Return the (X, Y) coordinate for the center point of the cell that contains the specified text.  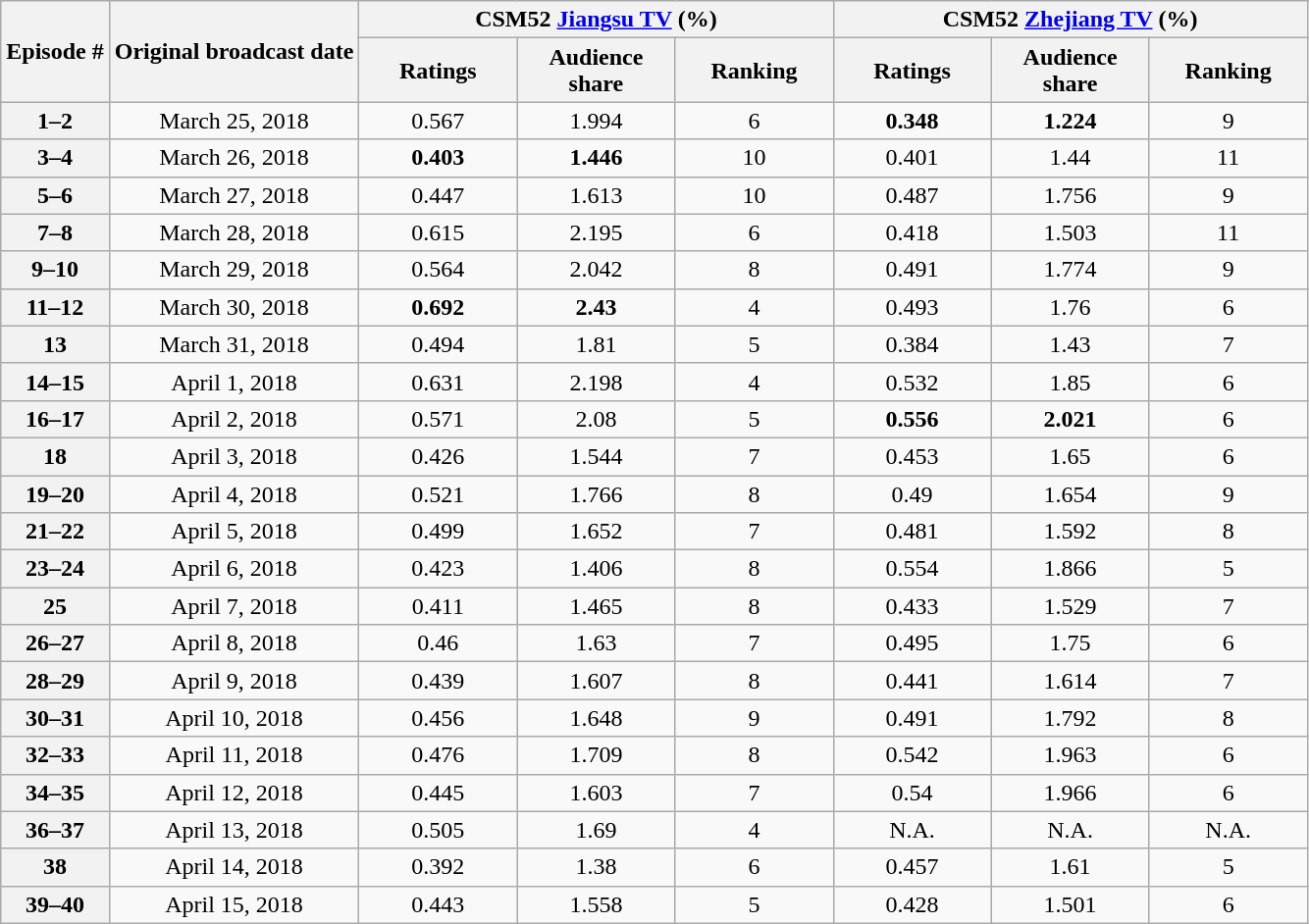
3–4 (55, 158)
April 15, 2018 (234, 904)
0.532 (913, 382)
April 7, 2018 (234, 606)
1.501 (1070, 904)
1.224 (1070, 121)
0.439 (438, 681)
1.65 (1070, 456)
39–40 (55, 904)
1–2 (55, 121)
April 6, 2018 (234, 569)
1.43 (1070, 344)
CSM52 Jiangsu TV (%) (597, 20)
April 5, 2018 (234, 532)
1.603 (597, 793)
0.692 (438, 307)
0.494 (438, 344)
1.648 (597, 718)
1.652 (597, 532)
0.481 (913, 532)
0.493 (913, 307)
0.476 (438, 755)
1.61 (1070, 867)
April 9, 2018 (234, 681)
5–6 (55, 195)
1.75 (1070, 643)
March 25, 2018 (234, 121)
1.866 (1070, 569)
0.615 (438, 232)
2.43 (597, 307)
26–27 (55, 643)
0.411 (438, 606)
1.38 (597, 867)
0.554 (913, 569)
30–31 (55, 718)
1.81 (597, 344)
23–24 (55, 569)
0.384 (913, 344)
7–8 (55, 232)
0.49 (913, 493)
0.567 (438, 121)
April 1, 2018 (234, 382)
0.423 (438, 569)
1.69 (597, 830)
0.426 (438, 456)
0.631 (438, 382)
2.042 (597, 270)
March 29, 2018 (234, 270)
0.348 (913, 121)
1.558 (597, 904)
25 (55, 606)
March 31, 2018 (234, 344)
0.456 (438, 718)
11–12 (55, 307)
1.963 (1070, 755)
2.08 (597, 419)
0.542 (913, 755)
1.529 (1070, 606)
1.592 (1070, 532)
April 2, 2018 (234, 419)
0.418 (913, 232)
14–15 (55, 382)
1.465 (597, 606)
0.457 (913, 867)
0.505 (438, 830)
1.774 (1070, 270)
1.654 (1070, 493)
0.564 (438, 270)
28–29 (55, 681)
1.994 (597, 121)
1.966 (1070, 793)
April 11, 2018 (234, 755)
18 (55, 456)
0.556 (913, 419)
1.613 (597, 195)
April 10, 2018 (234, 718)
Original broadcast date (234, 51)
2.198 (597, 382)
April 14, 2018 (234, 867)
1.544 (597, 456)
1.607 (597, 681)
1.614 (1070, 681)
April 3, 2018 (234, 456)
1.63 (597, 643)
0.433 (913, 606)
0.54 (913, 793)
2.195 (597, 232)
19–20 (55, 493)
0.403 (438, 158)
1.446 (597, 158)
36–37 (55, 830)
1.44 (1070, 158)
1.76 (1070, 307)
0.401 (913, 158)
0.495 (913, 643)
0.428 (913, 904)
April 12, 2018 (234, 793)
0.443 (438, 904)
1.756 (1070, 195)
Episode # (55, 51)
0.499 (438, 532)
April 8, 2018 (234, 643)
1.766 (597, 493)
9–10 (55, 270)
0.392 (438, 867)
1.709 (597, 755)
0.453 (913, 456)
0.521 (438, 493)
0.571 (438, 419)
0.441 (913, 681)
32–33 (55, 755)
2.021 (1070, 419)
16–17 (55, 419)
April 4, 2018 (234, 493)
1.85 (1070, 382)
April 13, 2018 (234, 830)
1.406 (597, 569)
March 28, 2018 (234, 232)
21–22 (55, 532)
0.445 (438, 793)
CSM52 Zhejiang TV (%) (1070, 20)
38 (55, 867)
March 26, 2018 (234, 158)
1.503 (1070, 232)
March 27, 2018 (234, 195)
1.792 (1070, 718)
34–35 (55, 793)
0.46 (438, 643)
March 30, 2018 (234, 307)
0.447 (438, 195)
13 (55, 344)
0.487 (913, 195)
